Return the (x, y) coordinate for the center point of the cell that contains the specified text.  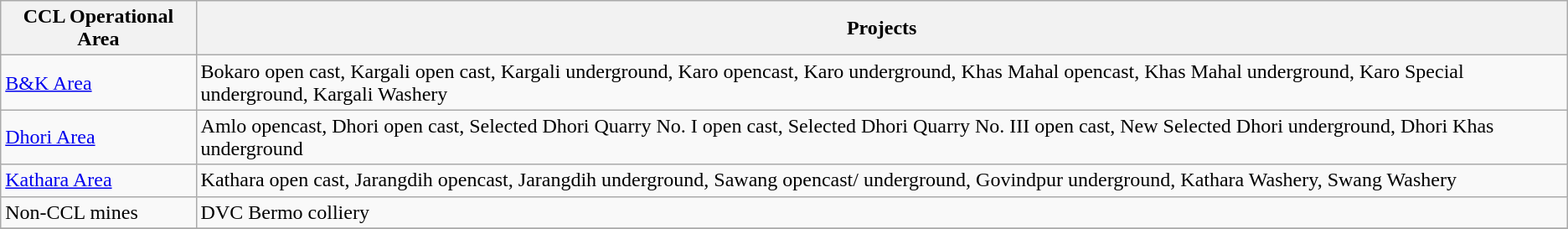
B&K Area (99, 82)
Kathara open cast, Jarangdih opencast, Jarangdih underground, Sawang opencast/ underground, Govindpur underground, Kathara Washery, Swang Washery (881, 180)
Dhori Area (99, 138)
CCL Operational Area (99, 29)
Non-CCL mines (99, 212)
DVC Bermo colliery (881, 212)
Kathara Area (99, 180)
Projects (881, 29)
